Return the [X, Y] coordinate for the center point of the cell that contains the specified text.  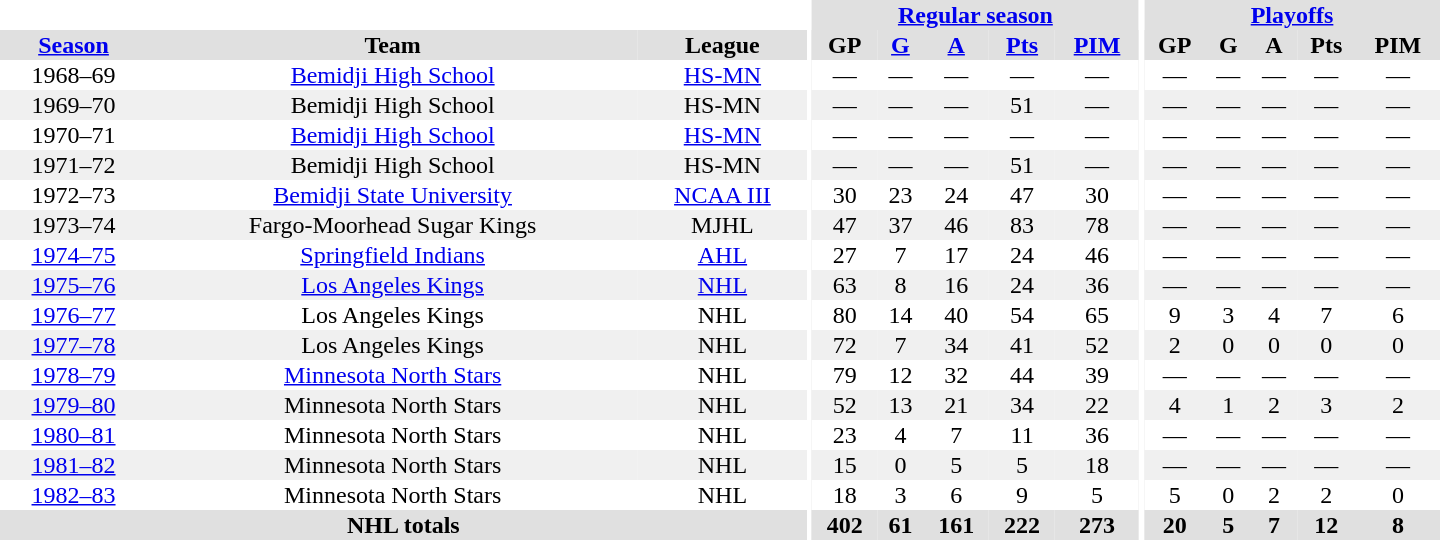
39 [1097, 375]
1974–75 [74, 255]
1973–74 [74, 225]
78 [1097, 225]
37 [901, 225]
1980–81 [74, 435]
63 [845, 285]
NHL totals [404, 525]
40 [956, 315]
161 [956, 525]
402 [845, 525]
21 [956, 405]
80 [845, 315]
273 [1097, 525]
1968–69 [74, 75]
Springfield Indians [392, 255]
1976–77 [74, 315]
83 [1022, 225]
54 [1022, 315]
1969–70 [74, 105]
Season [74, 45]
27 [845, 255]
1981–82 [74, 465]
1979–80 [74, 405]
222 [1022, 525]
Fargo-Moorhead Sugar Kings [392, 225]
Team [392, 45]
League [722, 45]
44 [1022, 375]
41 [1022, 345]
1971–72 [74, 165]
22 [1097, 405]
Playoffs [1292, 15]
20 [1174, 525]
Bemidji State University [392, 195]
1970–71 [74, 135]
13 [901, 405]
MJHL [722, 225]
1982–83 [74, 495]
1975–76 [74, 285]
14 [901, 315]
65 [1097, 315]
61 [901, 525]
1972–73 [74, 195]
1977–78 [74, 345]
AHL [722, 255]
1 [1228, 405]
32 [956, 375]
11 [1022, 435]
16 [956, 285]
17 [956, 255]
1978–79 [74, 375]
15 [845, 465]
NCAA III [722, 195]
Regular season [976, 15]
79 [845, 375]
72 [845, 345]
